From the cell containing the given text, extract its center point as (X, Y) coordinate. 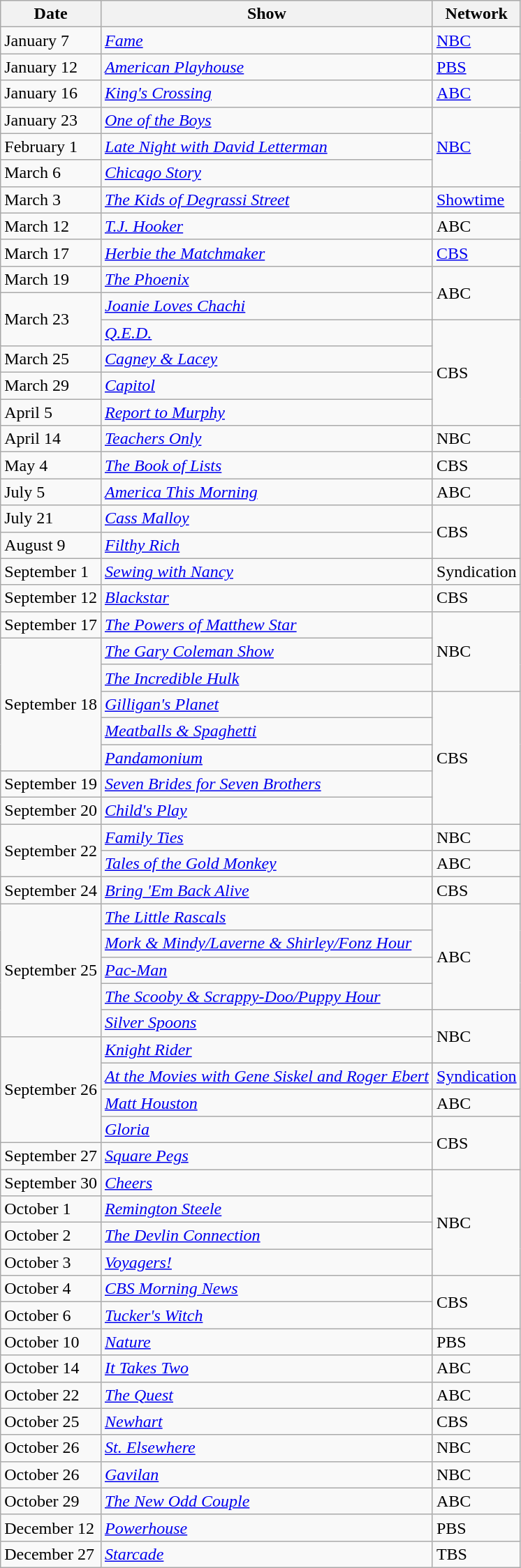
September 30 (51, 1183)
October 22 (51, 1395)
October 3 (51, 1262)
It Takes Two (267, 1368)
Tucker's Witch (267, 1315)
Square Pegs (267, 1156)
Blackstar (267, 598)
Newhart (267, 1421)
March 17 (51, 253)
Cass Malloy (267, 518)
January 16 (51, 94)
One of the Boys (267, 120)
Gavilan (267, 1474)
March 25 (51, 359)
Teachers Only (267, 439)
October 10 (51, 1342)
Showtime (476, 200)
T.J. Hooker (267, 226)
September 24 (51, 890)
April 5 (51, 412)
January 12 (51, 67)
September 1 (51, 572)
At the Movies with Gene Siskel and Roger Ebert (267, 1076)
July 5 (51, 492)
Tales of the Gold Monkey (267, 864)
September 22 (51, 851)
The Kids of Degrassi Street (267, 200)
May 4 (51, 465)
October 25 (51, 1421)
The Devlin Connection (267, 1236)
September 19 (51, 784)
Pac-Man (267, 970)
March 23 (51, 319)
TBS (476, 1554)
October 6 (51, 1315)
The Book of Lists (267, 465)
American Playhouse (267, 67)
Gloria (267, 1129)
March 6 (51, 173)
The Phoenix (267, 279)
The Scooby & Scrappy-Doo/Puppy Hour (267, 996)
September 17 (51, 625)
Remington Steele (267, 1209)
March 3 (51, 200)
Meatballs & Spaghetti (267, 731)
March 12 (51, 226)
April 14 (51, 439)
King's Crossing (267, 94)
January 23 (51, 120)
America This Morning (267, 492)
Seven Brides for Seven Brothers (267, 784)
Cheers (267, 1183)
Sewing with Nancy (267, 572)
The Quest (267, 1395)
The Powers of Matthew Star (267, 625)
Joanie Loves Chachi (267, 306)
CBS Morning News (267, 1289)
Gilligan's Planet (267, 704)
Knight Rider (267, 1050)
Powerhouse (267, 1528)
January 7 (51, 40)
Show (267, 14)
February 1 (51, 147)
Fame (267, 40)
Child's Play (267, 811)
Nature (267, 1342)
September 20 (51, 811)
September 12 (51, 598)
August 9 (51, 545)
Report to Murphy (267, 412)
September 18 (51, 704)
Filthy Rich (267, 545)
Herbie the Matchmaker (267, 253)
The New Odd Couple (267, 1501)
December 27 (51, 1554)
December 12 (51, 1528)
The Little Rascals (267, 917)
Date (51, 14)
Bring 'Em Back Alive (267, 890)
Late Night with David Letterman (267, 147)
The Incredible Hulk (267, 678)
October 2 (51, 1236)
The Gary Coleman Show (267, 651)
March 19 (51, 279)
Matt Houston (267, 1103)
Cagney & Lacey (267, 359)
September 25 (51, 970)
Capitol (267, 386)
July 21 (51, 518)
Q.E.D. (267, 333)
October 4 (51, 1289)
Family Ties (267, 837)
St. Elsewhere (267, 1448)
September 26 (51, 1089)
October 14 (51, 1368)
September 27 (51, 1156)
October 29 (51, 1501)
Pandamonium (267, 757)
Starcade (267, 1554)
March 29 (51, 386)
Chicago Story (267, 173)
Mork & Mindy/Laverne & Shirley/Fonz Hour (267, 943)
October 1 (51, 1209)
Voyagers! (267, 1262)
Network (476, 14)
Silver Spoons (267, 1023)
